Determine the (X, Y) coordinate at the center of the cell enclosing the given text.  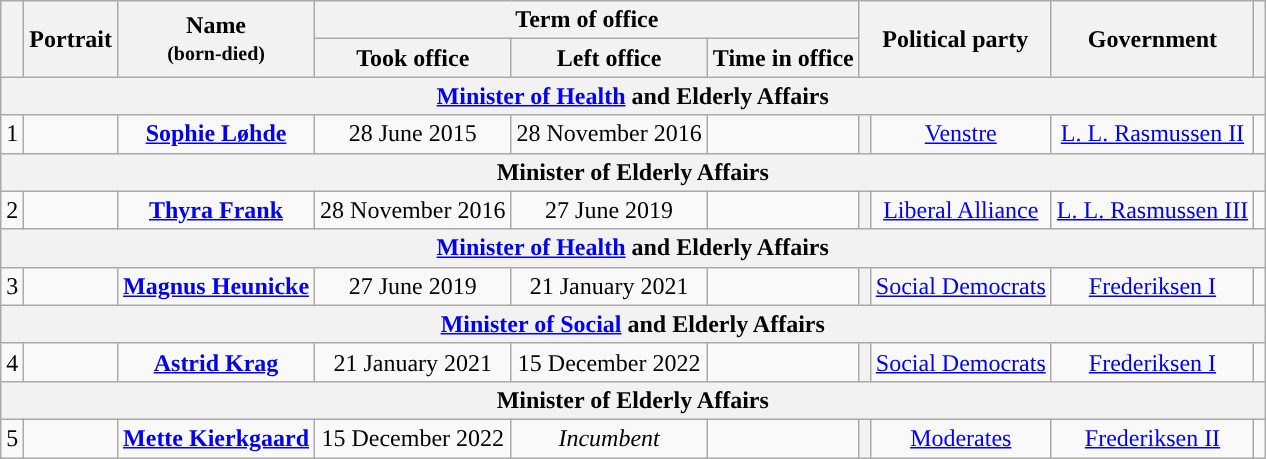
Magnus Heunicke (216, 286)
Mette Kierkgaard (216, 438)
2 (12, 210)
3 (12, 286)
Term of office (588, 20)
Frederiksen II (1152, 438)
Government (1152, 39)
L. L. Rasmussen III (1152, 210)
Astrid Krag (216, 362)
4 (12, 362)
Venstre (960, 134)
28 June 2015 (413, 134)
Left office (609, 58)
Name(born-died) (216, 39)
Took office (413, 58)
Thyra Frank (216, 210)
Political party (955, 39)
1 (12, 134)
Portrait (71, 39)
5 (12, 438)
Liberal Alliance (960, 210)
Incumbent (609, 438)
Minister of Social and Elderly Affairs (633, 324)
Time in office (783, 58)
Sophie Løhde (216, 134)
Moderates (960, 438)
L. L. Rasmussen II (1152, 134)
